Locate the cell with the specified text and output its [X, Y] center coordinate. 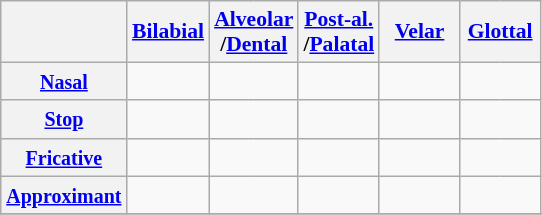
Bilabial [168, 32]
Stop [64, 119]
Post-al./Palatal [338, 32]
Nasal [64, 81]
Fricative [64, 157]
Alveolar/Dental [254, 32]
Glottal [500, 32]
Approximant [64, 195]
Velar [420, 32]
